Capture the cell that displays the provided text and extract its [x, y] central coordinate. 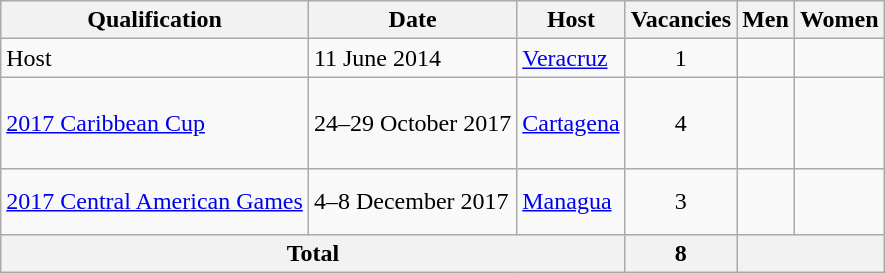
1 [681, 58]
4–8 December 2017 [412, 202]
Managua [571, 202]
Date [412, 20]
Total [313, 253]
Veracruz [571, 58]
Men [766, 20]
11 June 2014 [412, 58]
2017 Caribbean Cup [155, 123]
24–29 October 2017 [412, 123]
8 [681, 253]
Qualification [155, 20]
3 [681, 202]
Cartagena [571, 123]
Vacancies [681, 20]
Women [839, 20]
2017 Central American Games [155, 202]
4 [681, 123]
